Capture the cell that displays the provided text and extract its [X, Y] central coordinate. 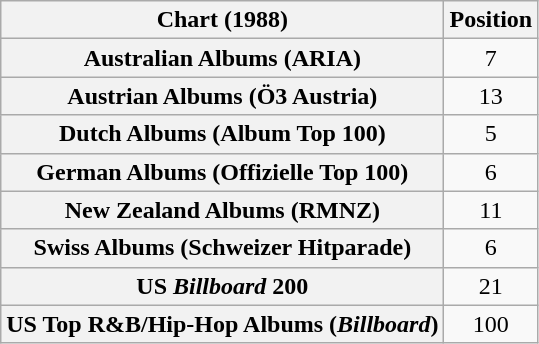
New Zealand Albums (RMNZ) [222, 210]
13 [491, 96]
US Top R&B/Hip-Hop Albums (Billboard) [222, 324]
German Albums (Offizielle Top 100) [222, 172]
Chart (1988) [222, 20]
5 [491, 134]
7 [491, 58]
21 [491, 286]
Australian Albums (ARIA) [222, 58]
Austrian Albums (Ö3 Austria) [222, 96]
Swiss Albums (Schweizer Hitparade) [222, 248]
Dutch Albums (Album Top 100) [222, 134]
11 [491, 210]
US Billboard 200 [222, 286]
Position [491, 20]
100 [491, 324]
